Detect which cell encompasses the target text, then output its (X, Y) center coordinate. 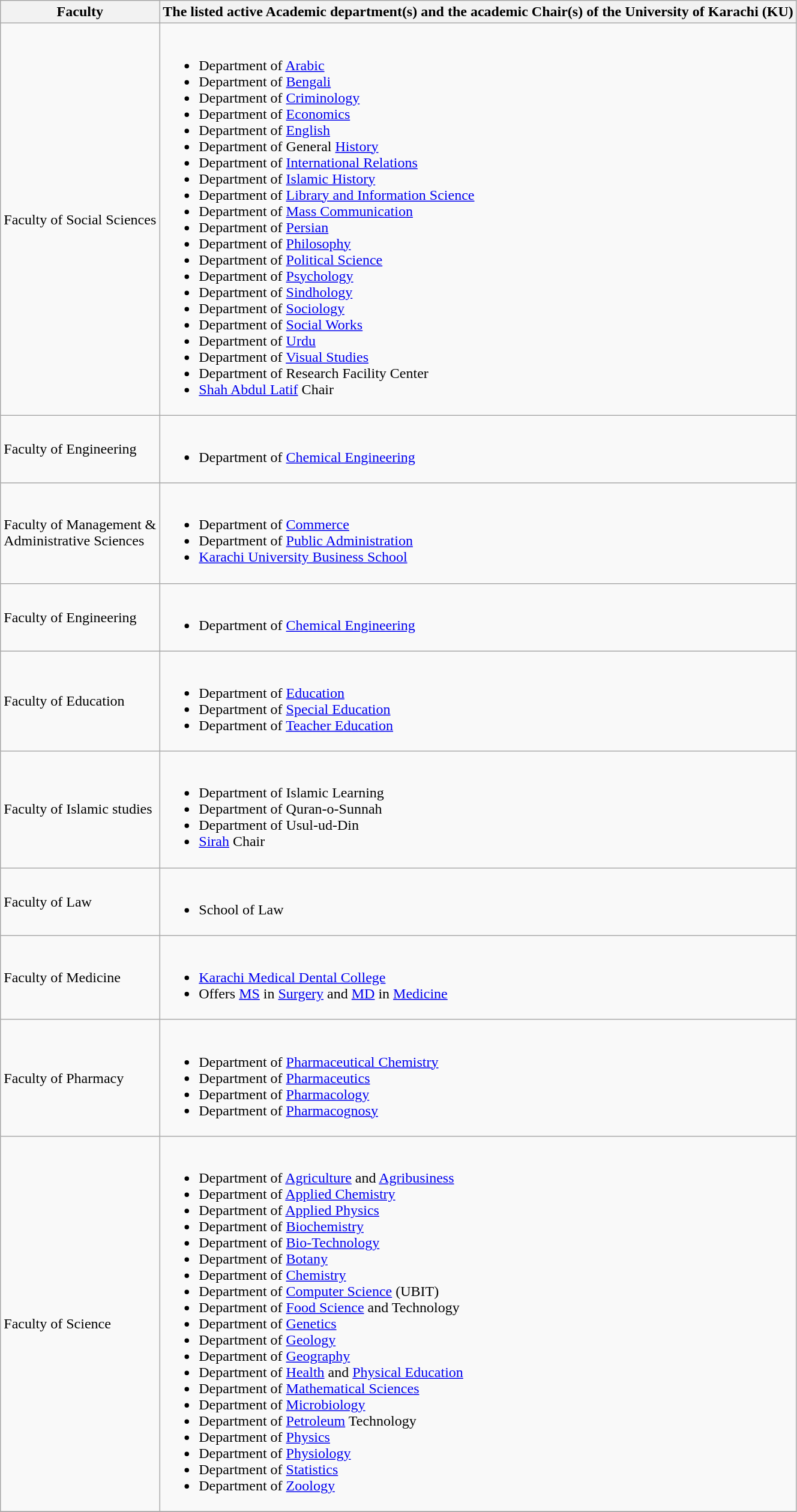
Faculty of Education (80, 701)
School of Law (478, 901)
Faculty of Social Sciences (80, 220)
Faculty of Law (80, 901)
Department of EducationDepartment of Special EducationDepartment of Teacher Education (478, 701)
Faculty of Islamic studies (80, 809)
Karachi Medical Dental CollegeOffers MS in Surgery and MD in Medicine (478, 977)
Faculty of Medicine (80, 977)
Faculty of Management &Administrative Sciences (80, 533)
The listed active Academic department(s) and the academic Chair(s) of the University of Karachi (KU) (478, 12)
Department of CommerceDepartment of Public AdministrationKarachi University Business School (478, 533)
Department of Islamic LearningDepartment of Quran-o-SunnahDepartment of Usul-ud-DinSirah Chair (478, 809)
Department of Pharmaceutical ChemistryDepartment of PharmaceuticsDepartment of PharmacologyDepartment of Pharmacognosy (478, 1078)
Faculty of Pharmacy (80, 1078)
Faculty of Science (80, 1324)
Faculty (80, 12)
